Capture the cell that displays the provided text and extract its (x, y) central coordinate. 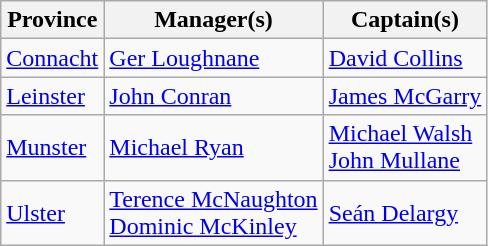
Munster (52, 148)
Michael Ryan (214, 148)
Ulster (52, 212)
Seán Delargy (405, 212)
John Conran (214, 96)
Ger Loughnane (214, 58)
David Collins (405, 58)
Captain(s) (405, 20)
Province (52, 20)
Michael WalshJohn Mullane (405, 148)
Leinster (52, 96)
Manager(s) (214, 20)
Terence McNaughtonDominic McKinley (214, 212)
Connacht (52, 58)
James McGarry (405, 96)
